Find where the given text appears and provide that cell's center as [X, Y] coordinate. 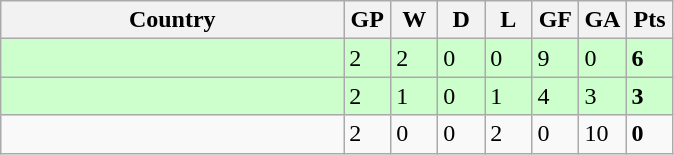
W [414, 20]
L [508, 20]
GA [602, 20]
Pts [650, 20]
6 [650, 58]
9 [556, 58]
10 [602, 134]
GF [556, 20]
GP [368, 20]
Country [172, 20]
D [462, 20]
4 [556, 96]
